Locate the cell with the specified text and output its [X, Y] center coordinate. 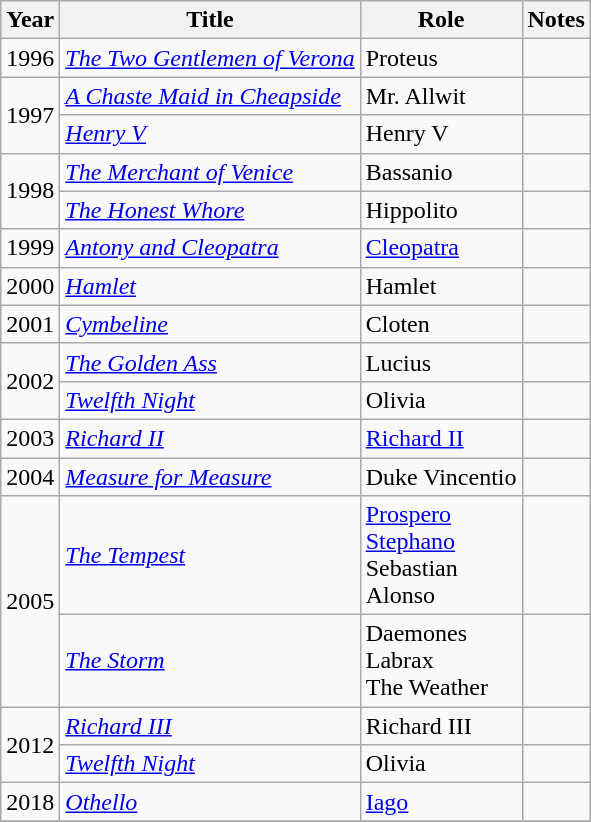
1997 [30, 115]
The Golden Ass [210, 362]
Lucius [441, 362]
2000 [30, 286]
2018 [30, 802]
1996 [30, 58]
Role [441, 20]
2002 [30, 381]
A Chaste Maid in Cheapside [210, 96]
1999 [30, 248]
Mr. Allwit [441, 96]
Othello [210, 802]
ProsperoStephanoSebastianAlonso [441, 556]
Duke Vincentio [441, 477]
Cymbeline [210, 324]
2012 [30, 745]
Bassanio [441, 172]
Proteus [441, 58]
Cloten [441, 324]
The Merchant of Venice [210, 172]
DaemonesLabraxThe Weather [441, 661]
2001 [30, 324]
Measure for Measure [210, 477]
Antony and Cleopatra [210, 248]
2005 [30, 602]
2003 [30, 438]
Year [30, 20]
Notes [556, 20]
Iago [441, 802]
Cleopatra [441, 248]
Title [210, 20]
The Two Gentlemen of Verona [210, 58]
1998 [30, 191]
The Honest Whore [210, 210]
2004 [30, 477]
The Storm [210, 661]
Hippolito [441, 210]
The Tempest [210, 556]
